Return the [X, Y] coordinate for the center point of the cell that contains the specified text.  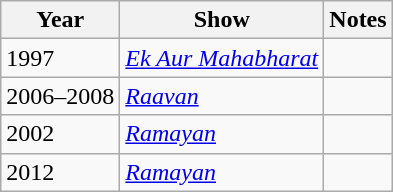
Year [60, 20]
Notes [358, 20]
Raavan [222, 96]
2002 [60, 134]
1997 [60, 58]
2006–2008 [60, 96]
2012 [60, 172]
Ek Aur Mahabharat [222, 58]
Show [222, 20]
